Return the (X, Y) coordinate for the center point of the cell that contains the specified text.  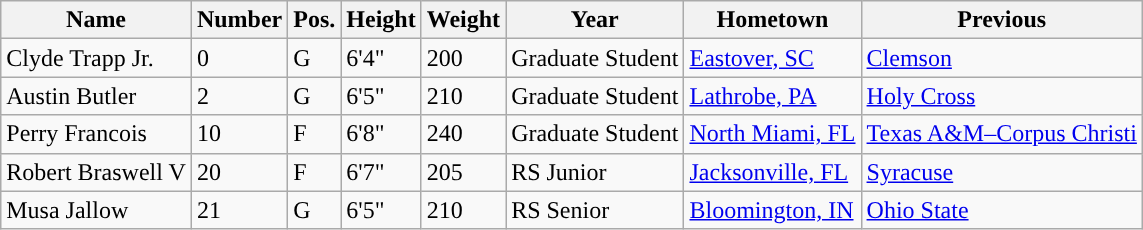
6'8" (381, 134)
Pos. (314, 20)
21 (239, 210)
0 (239, 58)
Robert Braswell V (96, 172)
Height (381, 20)
RS Junior (595, 172)
Perry Francois (96, 134)
Hometown (772, 20)
RS Senior (595, 210)
20 (239, 172)
Texas A&M–Corpus Christi (1002, 134)
North Miami, FL (772, 134)
Holy Cross (1002, 96)
Austin Butler (96, 96)
Number (239, 20)
240 (463, 134)
Year (595, 20)
6'4" (381, 58)
Bloomington, IN (772, 210)
205 (463, 172)
2 (239, 96)
Musa Jallow (96, 210)
Name (96, 20)
Jacksonville, FL (772, 172)
Clemson (1002, 58)
10 (239, 134)
Syracuse (1002, 172)
Lathrobe, PA (772, 96)
Previous (1002, 20)
6'7" (381, 172)
Clyde Trapp Jr. (96, 58)
200 (463, 58)
Eastover, SC (772, 58)
Weight (463, 20)
Ohio State (1002, 210)
